Find where the given text appears and provide that cell's center as [x, y] coordinate. 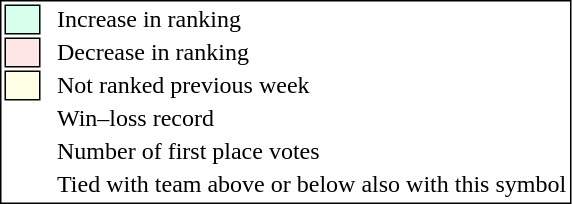
Win–loss record [312, 119]
Tied with team above or below also with this symbol [312, 185]
Number of first place votes [312, 151]
Not ranked previous week [312, 85]
Increase in ranking [312, 19]
Decrease in ranking [312, 53]
